Detect which cell encompasses the target text, then output its (X, Y) center coordinate. 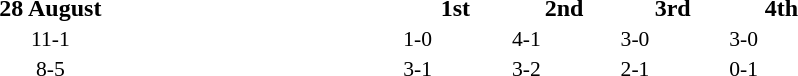
4-1 (564, 39)
3-0 (672, 39)
1-0 (456, 39)
